Provide the [x, y] coordinate of the cell's center where the given text is located.  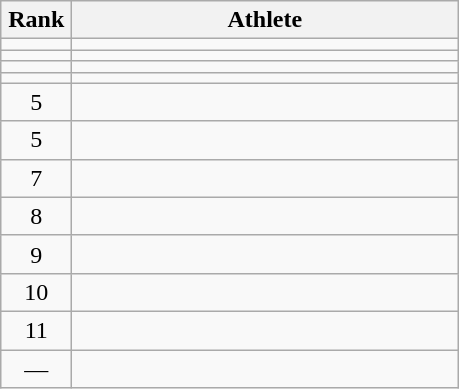
9 [36, 254]
7 [36, 178]
Rank [36, 20]
Athlete [265, 20]
11 [36, 330]
10 [36, 292]
— [36, 369]
8 [36, 216]
